Locate the cell with the specified text and output its (X, Y) center coordinate. 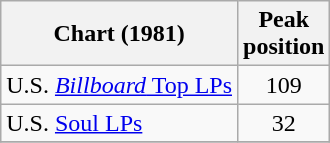
32 (284, 123)
Peakposition (284, 34)
Chart (1981) (120, 34)
109 (284, 85)
U.S. Soul LPs (120, 123)
U.S. Billboard Top LPs (120, 85)
